Locate the cell with the specified text and output its [x, y] center coordinate. 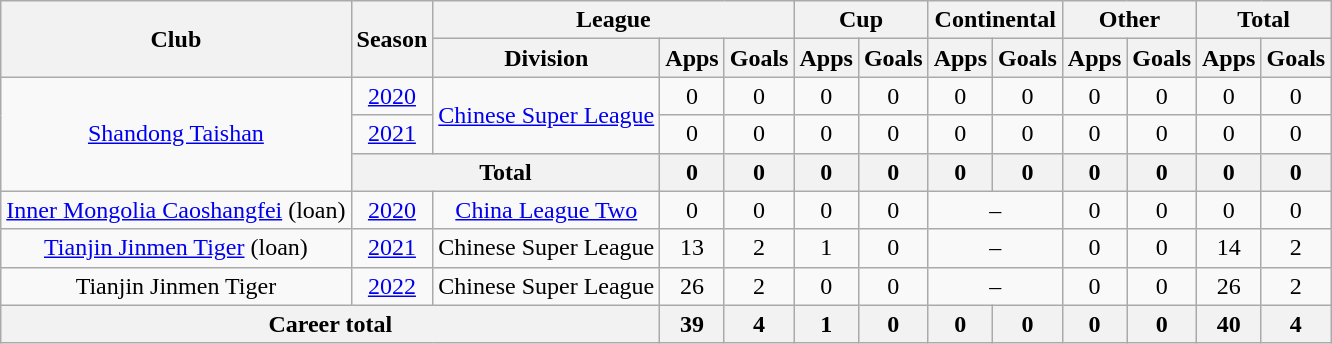
China League Two [546, 210]
14 [1229, 248]
Other [1129, 20]
Season [392, 39]
Career total [330, 324]
Inner Mongolia Caoshangfei (loan) [176, 210]
Continental [995, 20]
Tianjin Jinmen Tiger [176, 286]
13 [692, 248]
40 [1229, 324]
League [614, 20]
39 [692, 324]
Shandong Taishan [176, 134]
Division [546, 58]
Tianjin Jinmen Tiger (loan) [176, 248]
Cup [861, 20]
Club [176, 39]
2022 [392, 286]
